Scan for the cell matching the given text and deliver its (x, y) coordinate at center. 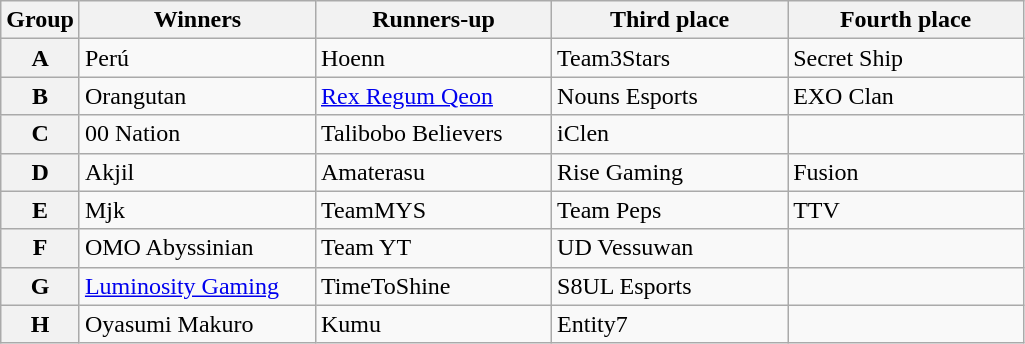
Amaterasu (433, 172)
Entity7 (670, 324)
TTV (906, 210)
F (40, 248)
UD Vessuwan (670, 248)
E (40, 210)
G (40, 286)
Team Peps (670, 210)
Rex Regum Qeon (433, 96)
Team3Stars (670, 58)
C (40, 134)
Orangutan (197, 96)
OMO Abyssinian (197, 248)
Secret Ship (906, 58)
D (40, 172)
Nouns Esports (670, 96)
Runners-up (433, 20)
A (40, 58)
Mjk (197, 210)
B (40, 96)
Group (40, 20)
H (40, 324)
Rise Gaming (670, 172)
Talibobo Believers (433, 134)
TeamMYS (433, 210)
iClen (670, 134)
EXO Clan (906, 96)
Hoenn (433, 58)
Team YT (433, 248)
Perú (197, 58)
S8UL Esports (670, 286)
Luminosity Gaming (197, 286)
Winners (197, 20)
Kumu (433, 324)
TimeToShine (433, 286)
Fusion (906, 172)
00 Nation (197, 134)
Akjil (197, 172)
Third place (670, 20)
Fourth place (906, 20)
Oyasumi Makuro (197, 324)
